Provide the (X, Y) coordinate of the cell's center where the given text is located.  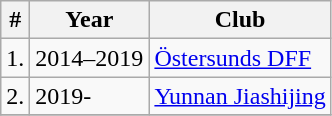
Year (90, 20)
Yunnan Jiashijing (240, 96)
Östersunds DFF (240, 58)
2019- (90, 96)
2. (16, 96)
1. (16, 58)
# (16, 20)
2014–2019 (90, 58)
Club (240, 20)
